Provide the (X, Y) coordinate of the cell's center where the given text is located.  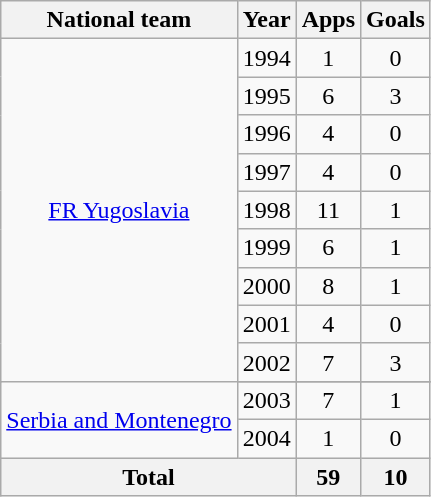
2004 (266, 438)
2000 (266, 286)
FR Yugoslavia (119, 210)
11 (328, 210)
Goals (396, 20)
1999 (266, 248)
59 (328, 477)
2002 (266, 362)
1998 (266, 210)
1995 (266, 96)
2001 (266, 324)
Apps (328, 20)
Serbia and Montenegro (119, 419)
1994 (266, 58)
8 (328, 286)
1997 (266, 172)
National team (119, 20)
2003 (266, 400)
1996 (266, 134)
Total (148, 477)
10 (396, 477)
Year (266, 20)
